Return [x, y] of the center of cell containing provided text 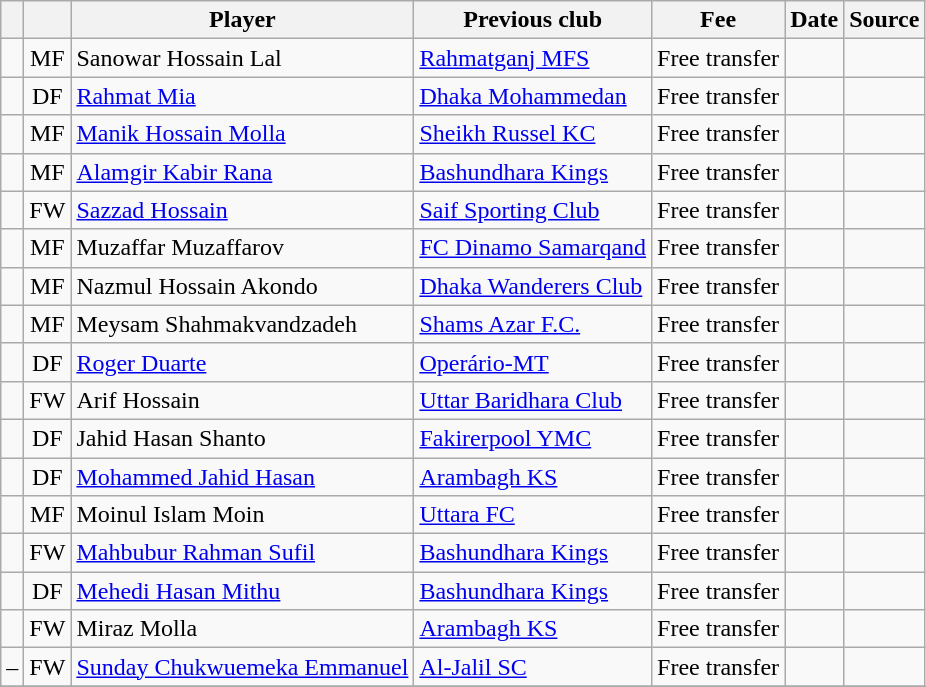
Previous club [533, 20]
Al-Jalil SC [533, 667]
FC Dinamo Samarqand [533, 248]
Meysam Shahmakvandzadeh [242, 324]
Uttara FC [533, 515]
Jahid Hasan Shanto [242, 438]
Arif Hossain [242, 400]
Dhaka Mohammedan [533, 96]
Muzaffar Muzaffarov [242, 248]
Fakirerpool YMC [533, 438]
Alamgir Kabir Rana [242, 172]
Date [814, 20]
Mohammed Jahid Hasan [242, 477]
Shams Azar F.C. [533, 324]
Roger Duarte [242, 362]
Source [884, 20]
Player [242, 20]
– [12, 667]
Operário-MT [533, 362]
Mehedi Hasan Mithu [242, 591]
Mahbubur Rahman Sufil [242, 553]
Miraz Molla [242, 629]
Rahmatganj MFS [533, 58]
Sanowar Hossain Lal [242, 58]
Moinul Islam Moin [242, 515]
Sazzad Hossain [242, 210]
Dhaka Wanderers Club [533, 286]
Uttar Baridhara Club [533, 400]
Rahmat Mia [242, 96]
Sheikh Russel KC [533, 134]
Manik Hossain Molla [242, 134]
Fee [718, 20]
Nazmul Hossain Akondo [242, 286]
Saif Sporting Club [533, 210]
Sunday Chukwuemeka Emmanuel [242, 667]
